Determine the [x, y] coordinate at the center of the cell enclosing the given text.  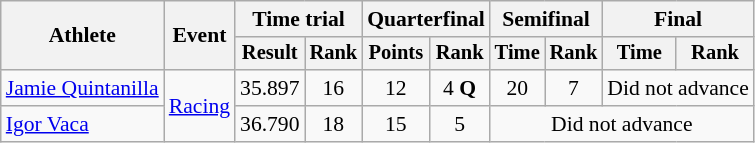
7 [574, 88]
35.897 [270, 88]
15 [396, 124]
12 [396, 88]
Jamie Quintanilla [82, 88]
Semifinal [546, 19]
4 Q [459, 88]
Igor Vaca [82, 124]
5 [459, 124]
Racing [200, 106]
Result [270, 54]
18 [334, 124]
20 [518, 88]
Time trial [298, 19]
16 [334, 88]
Final [678, 19]
Quarterfinal [426, 19]
Points [396, 54]
36.790 [270, 124]
Event [200, 36]
Athlete [82, 36]
